From the cell containing the given text, extract its center point as [x, y] coordinate. 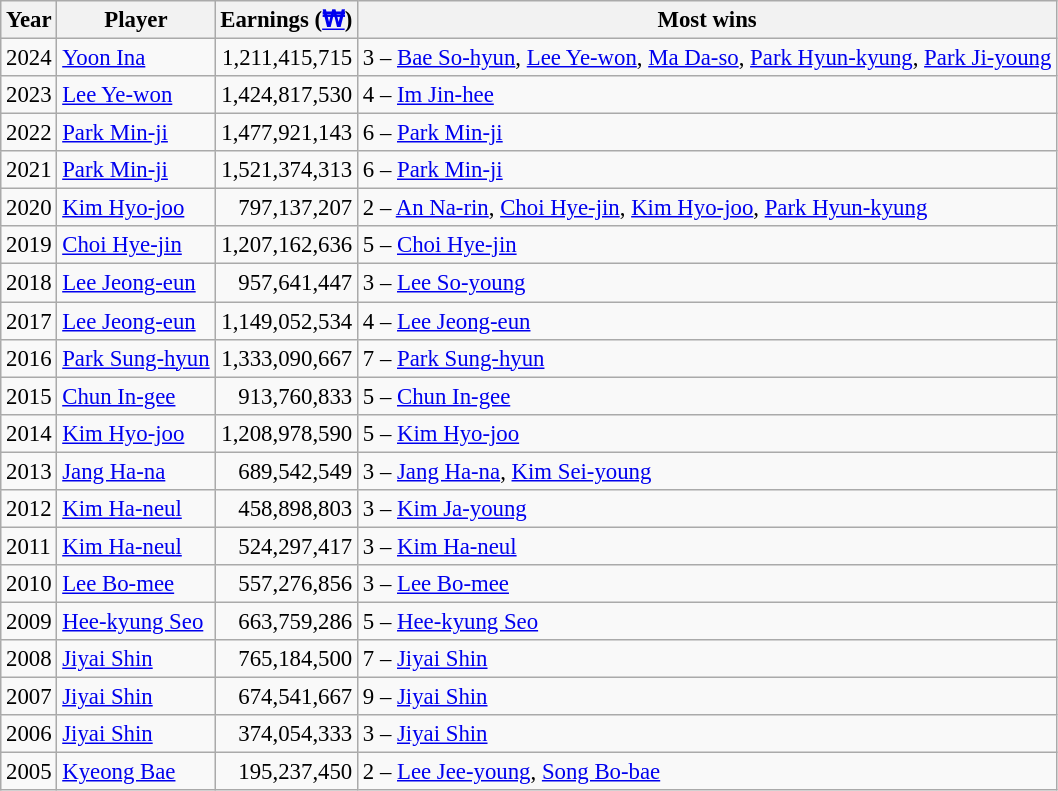
Jang Ha-na [136, 471]
3 – Kim Ja-young [708, 509]
3 – Jang Ha-na, Kim Sei-young [708, 471]
3 – Bae So-hyun, Lee Ye-won, Ma Da-so, Park Hyun-kyung, Park Ji-young [708, 58]
1,424,817,530 [286, 95]
557,276,856 [286, 584]
Yoon Ina [136, 58]
2 – Lee Jee-young, Song Bo-bae [708, 772]
2013 [29, 471]
674,541,667 [286, 697]
2019 [29, 245]
663,759,286 [286, 621]
3 – Lee So-young [708, 283]
913,760,833 [286, 396]
2023 [29, 95]
4 – Lee Jeong-eun [708, 321]
3 – Jiyai Shin [708, 734]
7 – Park Sung-hyun [708, 358]
Lee Bo-mee [136, 584]
1,477,921,143 [286, 133]
1,333,090,667 [286, 358]
1,149,052,534 [286, 321]
9 – Jiyai Shin [708, 697]
1,211,415,715 [286, 58]
Earnings (₩) [286, 20]
1,207,162,636 [286, 245]
689,542,549 [286, 471]
7 – Jiyai Shin [708, 659]
2015 [29, 396]
Park Sung-hyun [136, 358]
2024 [29, 58]
3 – Kim Ha-neul [708, 546]
2014 [29, 433]
2006 [29, 734]
2018 [29, 283]
5 – Kim Hyo-joo [708, 433]
Choi Hye-jin [136, 245]
524,297,417 [286, 546]
195,237,450 [286, 772]
5 – Hee-kyung Seo [708, 621]
2009 [29, 621]
2021 [29, 170]
Year [29, 20]
458,898,803 [286, 509]
Chun In-gee [136, 396]
5 – Chun In-gee [708, 396]
2017 [29, 321]
Lee Ye-won [136, 95]
5 – Choi Hye-jin [708, 245]
2 – An Na-rin, Choi Hye-jin, Kim Hyo-joo, Park Hyun-kyung [708, 208]
Hee-kyung Seo [136, 621]
797,137,207 [286, 208]
2008 [29, 659]
2010 [29, 584]
2012 [29, 509]
765,184,500 [286, 659]
2020 [29, 208]
957,641,447 [286, 283]
3 – Lee Bo-mee [708, 584]
1,521,374,313 [286, 170]
4 – Im Jin-hee [708, 95]
2022 [29, 133]
Player [136, 20]
Kyeong Bae [136, 772]
2011 [29, 546]
Most wins [708, 20]
1,208,978,590 [286, 433]
2016 [29, 358]
2007 [29, 697]
374,054,333 [286, 734]
2005 [29, 772]
